Locate the cell with the specified text and output its (x, y) center coordinate. 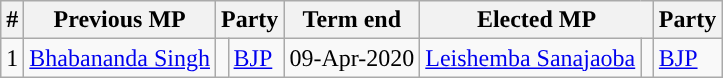
Bhabananda Singh (120, 58)
Elected MP (537, 20)
Leishemba Sanajaoba (530, 58)
# (12, 20)
Term end (352, 20)
1 (12, 58)
09-Apr-2020 (352, 58)
Previous MP (120, 20)
